From the cell containing the given text, extract its center point as [x, y] coordinate. 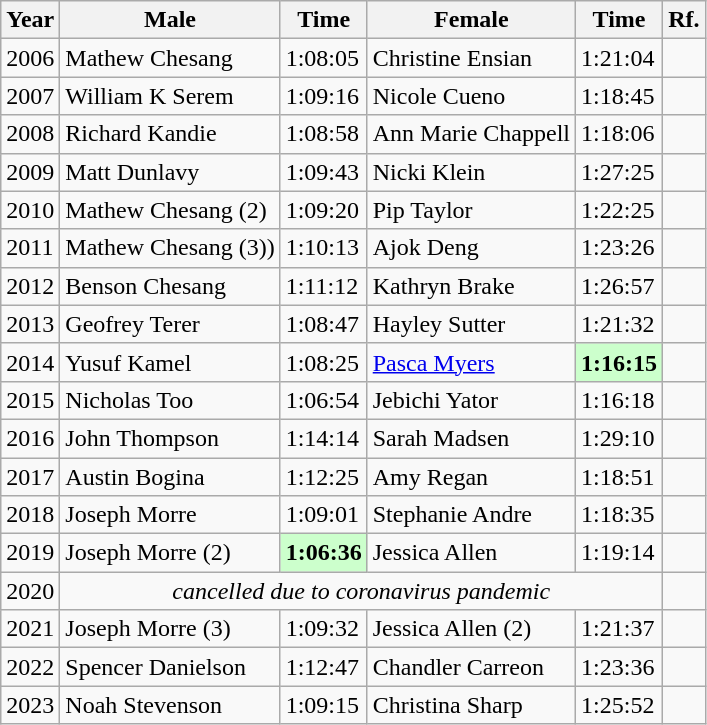
1:12:25 [324, 477]
1:19:14 [620, 553]
1:21:32 [620, 324]
2014 [30, 362]
Jessica Allen [471, 553]
2010 [30, 210]
Benson Chesang [170, 286]
1:09:43 [324, 172]
Matt Dunlavy [170, 172]
1:09:20 [324, 210]
Mathew Chesang (3)) [170, 248]
cancelled due to coronavirus pandemic [362, 591]
2008 [30, 134]
Pip Taylor [471, 210]
Jebichi Yator [471, 400]
1:06:36 [324, 553]
2021 [30, 629]
Richard Kandie [170, 134]
1:16:18 [620, 400]
1:22:25 [620, 210]
1:09:16 [324, 96]
1:09:32 [324, 629]
1:09:01 [324, 515]
1:18:51 [620, 477]
1:10:13 [324, 248]
1:08:25 [324, 362]
Kathryn Brake [471, 286]
Joseph Morre [170, 515]
Christina Sharp [471, 705]
2023 [30, 705]
Female [471, 20]
Nicholas Too [170, 400]
Noah Stevenson [170, 705]
1:18:35 [620, 515]
1:08:47 [324, 324]
William K Serem [170, 96]
2016 [30, 438]
1:29:10 [620, 438]
2011 [30, 248]
2020 [30, 591]
2007 [30, 96]
Hayley Sutter [471, 324]
1:06:54 [324, 400]
Yusuf Kamel [170, 362]
Sarah Madsen [471, 438]
2009 [30, 172]
1:25:52 [620, 705]
1:09:15 [324, 705]
1:18:06 [620, 134]
Year [30, 20]
2022 [30, 667]
2012 [30, 286]
1:27:25 [620, 172]
1:23:26 [620, 248]
1:16:15 [620, 362]
2019 [30, 553]
Ann Marie Chappell [471, 134]
1:08:58 [324, 134]
Spencer Danielson [170, 667]
Nicki Klein [471, 172]
Joseph Morre (2) [170, 553]
1:21:04 [620, 58]
1:21:37 [620, 629]
1:23:36 [620, 667]
Rf. [684, 20]
1:14:14 [324, 438]
John Thompson [170, 438]
1:18:45 [620, 96]
Male [170, 20]
1:26:57 [620, 286]
2013 [30, 324]
Nicole Cueno [471, 96]
Chandler Carreon [471, 667]
Ajok Deng [471, 248]
2006 [30, 58]
2018 [30, 515]
Pasca Myers [471, 362]
1:08:05 [324, 58]
Christine Ensian [471, 58]
Joseph Morre (3) [170, 629]
Geofrey Terer [170, 324]
Mathew Chesang [170, 58]
2015 [30, 400]
Austin Bogina [170, 477]
1:12:47 [324, 667]
Mathew Chesang (2) [170, 210]
Amy Regan [471, 477]
Stephanie Andre [471, 515]
1:11:12 [324, 286]
Jessica Allen (2) [471, 629]
2017 [30, 477]
